Return the [X, Y] coordinate for the center point of the cell that contains the specified text.  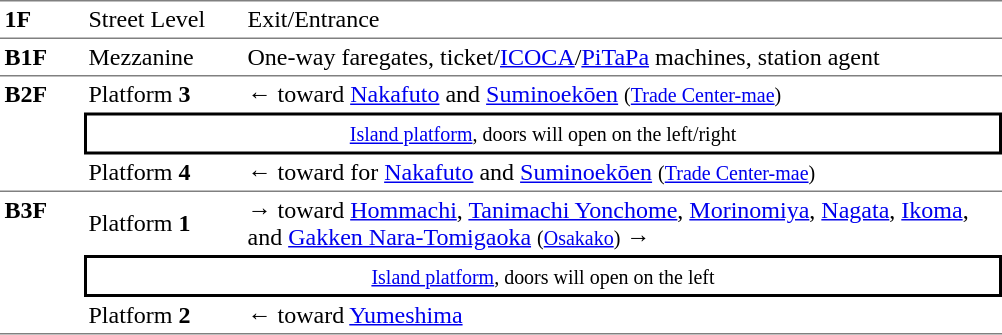
Island platform, doors will open on the left/right [543, 133]
Platform 3 [164, 94]
B3F [42, 263]
Platform 2 [164, 316]
← toward Yumeshima [622, 316]
Platform 4 [164, 173]
Mezzanine [164, 58]
→ toward Hommachi, Tanimachi Yonchome, Morinomiya, Nagata, Ikoma, and Gakken Nara-Tomigaoka (Osakako) → [622, 224]
Platform 1 [164, 224]
Street Level [164, 19]
← toward for Nakafuto and Suminoekōen (Trade Center-mae) [622, 173]
One-way faregates, ticket/ICOCA/PiTaPa machines, station agent [622, 58]
Island platform, doors will open on the left [543, 276]
1F [42, 19]
B2F [42, 134]
B1F [42, 58]
Exit/Entrance [622, 19]
← toward Nakafuto and Suminoekōen (Trade Center-mae) [622, 94]
